Pinpoint the cell where the given text exists, returning its (x, y) midpoint coordinate. 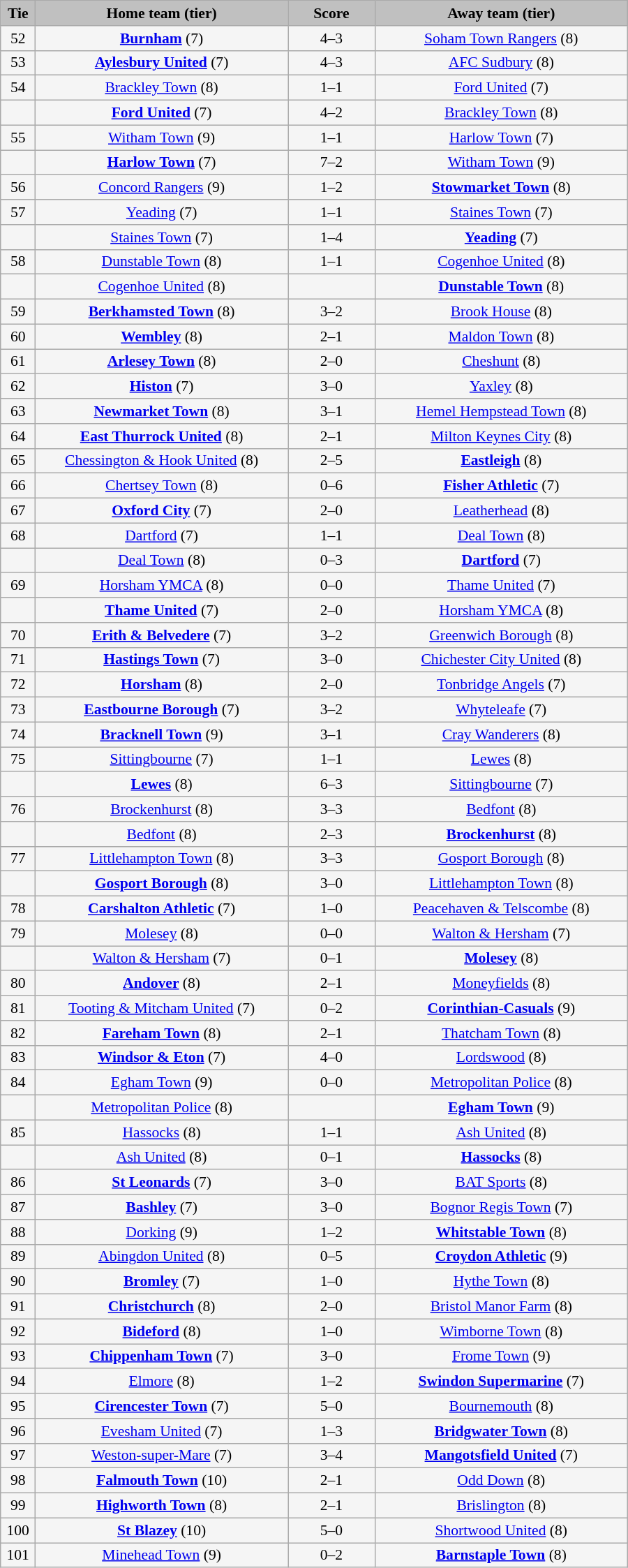
Windsor & Eton (7) (162, 1058)
Highworth Town (8) (162, 1506)
Yaxley (8) (501, 387)
3–4 (332, 1456)
60 (18, 336)
94 (18, 1382)
Moneyfields (8) (501, 984)
Brook House (8) (501, 312)
Eastleigh (8) (501, 461)
AFC Sudbury (8) (501, 63)
73 (18, 710)
Wembley (8) (162, 336)
89 (18, 1257)
58 (18, 262)
67 (18, 511)
Frome Town (9) (501, 1356)
85 (18, 1132)
Mangotsfield United (7) (501, 1456)
Berkhamsted Town (8) (162, 312)
Aylesbury United (7) (162, 63)
Bromley (7) (162, 1282)
Milton Keynes City (8) (501, 436)
Score (332, 13)
Swindon Supermarine (7) (501, 1382)
Bracknell Town (9) (162, 734)
Corinthian-Casuals (9) (501, 1008)
6–3 (332, 785)
Eastbourne Borough (7) (162, 710)
83 (18, 1058)
57 (18, 212)
92 (18, 1331)
East Thurrock United (8) (162, 436)
St Blazey (10) (162, 1530)
91 (18, 1307)
70 (18, 635)
78 (18, 909)
1–3 (332, 1431)
100 (18, 1530)
Thatcham Town (8) (501, 1033)
Leatherhead (8) (501, 511)
Dorking (9) (162, 1232)
99 (18, 1506)
69 (18, 586)
53 (18, 63)
80 (18, 984)
Newmarket Town (8) (162, 411)
95 (18, 1406)
Wimborne Town (8) (501, 1331)
81 (18, 1008)
Brislington (8) (501, 1506)
Shortwood United (8) (501, 1530)
Cray Wanderers (8) (501, 734)
Minehead Town (9) (162, 1555)
Bideford (8) (162, 1331)
Hastings Town (7) (162, 660)
Whyteleafe (7) (501, 710)
Evesham United (7) (162, 1431)
55 (18, 138)
63 (18, 411)
Carshalton Athletic (7) (162, 909)
Concord Rangers (9) (162, 188)
76 (18, 809)
Barnstaple Town (8) (501, 1555)
Horsham (8) (162, 685)
Odd Down (8) (501, 1481)
Erith & Belvedere (7) (162, 635)
Bashley (7) (162, 1207)
Home team (tier) (162, 13)
Greenwich Borough (8) (501, 635)
Bognor Regis Town (7) (501, 1207)
84 (18, 1083)
56 (18, 188)
Cirencester Town (7) (162, 1406)
68 (18, 535)
Peacehaven & Telscombe (8) (501, 909)
65 (18, 461)
Tooting & Mitcham United (7) (162, 1008)
Lordswood (8) (501, 1058)
Arlesey Town (8) (162, 362)
Christchurch (8) (162, 1307)
Falmouth Town (10) (162, 1481)
2–5 (332, 461)
98 (18, 1481)
64 (18, 436)
Chichester City United (8) (501, 660)
86 (18, 1183)
BAT Sports (8) (501, 1183)
Chessington & Hook United (8) (162, 461)
Hemel Hempstead Town (8) (501, 411)
101 (18, 1555)
Maldon Town (8) (501, 336)
Chertsey Town (8) (162, 486)
61 (18, 362)
79 (18, 933)
52 (18, 38)
Whitstable Town (8) (501, 1232)
7–2 (332, 163)
Weston-super-Mare (7) (162, 1456)
93 (18, 1356)
97 (18, 1456)
54 (18, 88)
Chippenham Town (7) (162, 1356)
Fareham Town (8) (162, 1033)
Burnham (7) (162, 38)
2–3 (332, 834)
62 (18, 387)
59 (18, 312)
Tonbridge Angels (7) (501, 685)
Soham Town Rangers (8) (501, 38)
Bristol Manor Farm (8) (501, 1307)
88 (18, 1232)
0–3 (332, 561)
90 (18, 1282)
96 (18, 1431)
0–6 (332, 486)
St Leonards (7) (162, 1183)
75 (18, 760)
74 (18, 734)
Stowmarket Town (8) (501, 188)
Histon (7) (162, 387)
Hythe Town (8) (501, 1282)
Abingdon United (8) (162, 1257)
Bridgwater Town (8) (501, 1431)
Tie (18, 13)
77 (18, 859)
Elmore (8) (162, 1382)
Fisher Athletic (7) (501, 486)
71 (18, 660)
87 (18, 1207)
4–0 (332, 1058)
72 (18, 685)
82 (18, 1033)
Andover (8) (162, 984)
Bournemouth (8) (501, 1406)
Cheshunt (8) (501, 362)
Oxford City (7) (162, 511)
66 (18, 486)
1–4 (332, 237)
Away team (tier) (501, 13)
0–5 (332, 1257)
4–2 (332, 113)
Croydon Athletic (9) (501, 1257)
